Return [x, y] of the center of cell containing provided text 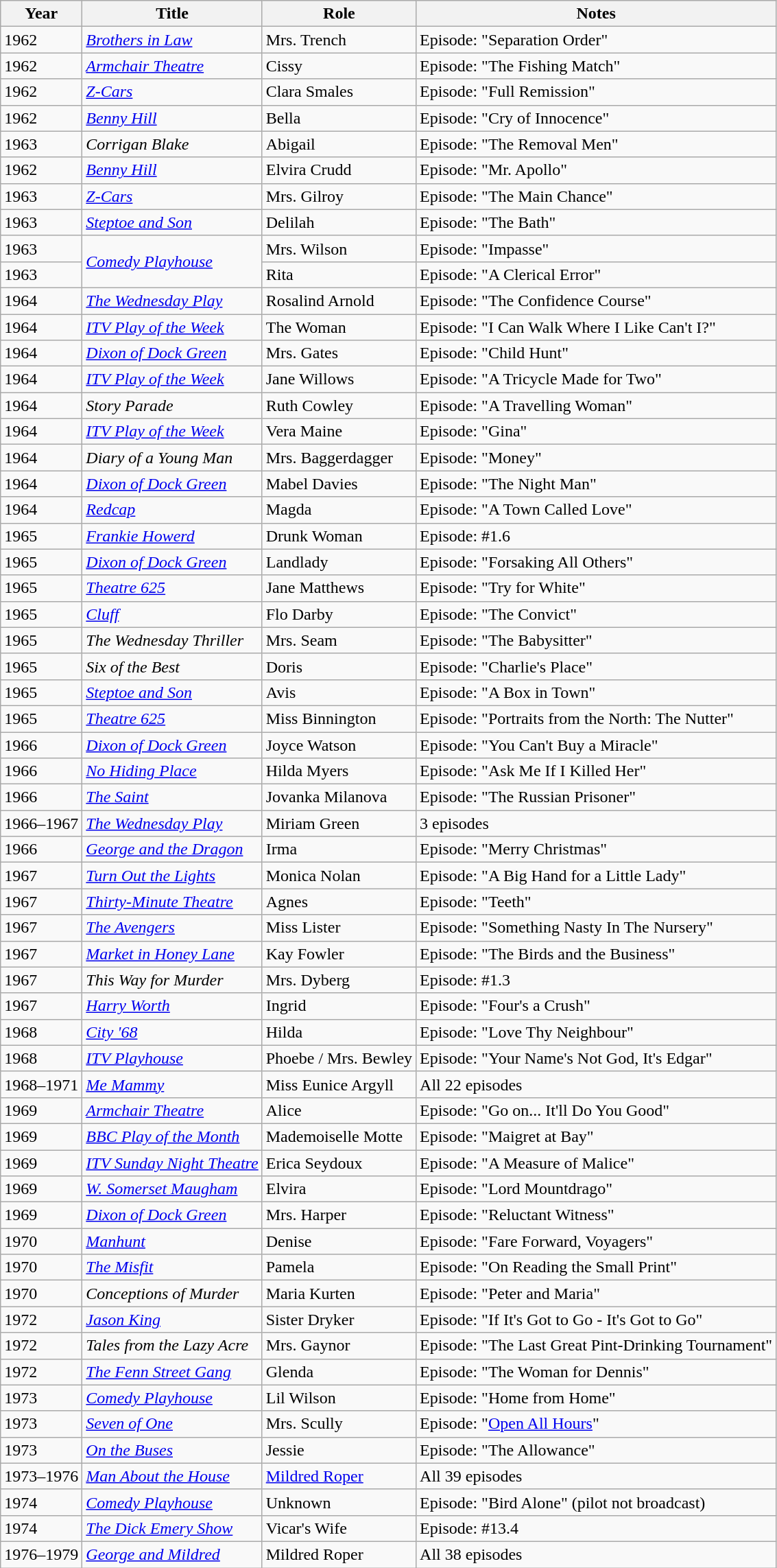
1976–1979 [41, 1554]
Story Parade [172, 406]
Jessie [339, 1450]
All 38 episodes [597, 1554]
Episode: "Fare Forward, Voyagers" [597, 1241]
Mrs. Baggerdagger [339, 458]
Episode: "The Main Chance" [597, 196]
Man About the House [172, 1476]
On the Buses [172, 1450]
Hilda Myers [339, 771]
Landlady [339, 562]
Episode: "I Can Walk Where I Like Can't I?" [597, 327]
Episode: "Open All Hours" [597, 1424]
Elvira [339, 1189]
Delilah [339, 222]
Mrs. Gilroy [339, 196]
Mabel Davies [339, 484]
Mrs. Seam [339, 640]
Bella [339, 118]
Sister Dryker [339, 1320]
Rita [339, 274]
Mrs. Gaynor [339, 1346]
Episode: "The Bath" [597, 222]
Year [41, 14]
Episode: "Child Hunt" [597, 353]
Agnes [339, 902]
Episode: #13.4 [597, 1528]
BBC Play of the Month [172, 1136]
Seven of One [172, 1424]
Vera Maine [339, 432]
Market in Honey Lane [172, 954]
Episode: "You Can't Buy a Miracle" [597, 745]
Mrs. Dyberg [339, 980]
Rosalind Arnold [339, 301]
Turn Out the Lights [172, 876]
Episode: "A Travelling Woman" [597, 406]
Mrs. Scully [339, 1424]
The Woman [339, 327]
Mrs. Trench [339, 40]
All 22 episodes [597, 1084]
ITV Sunday Night Theatre [172, 1163]
Flo Darby [339, 614]
Corrigan Blake [172, 144]
Episode: "A Box in Town" [597, 692]
Me Mammy [172, 1084]
Episode: "Maigret at Bay" [597, 1136]
The Dick Emery Show [172, 1528]
Denise [339, 1241]
Vicar's Wife [339, 1528]
Episode: "The Babysitter" [597, 640]
Mrs. Wilson [339, 248]
Monica Nolan [339, 876]
Mrs. Harper [339, 1215]
Episode: "Peter and Maria" [597, 1294]
Episode: "The Night Man" [597, 484]
Episode: "Bird Alone" (pilot not broadcast) [597, 1502]
Hilda [339, 1032]
Episode: "Cry of Innocence" [597, 118]
Doris [339, 666]
Episode: "Teeth" [597, 902]
No Hiding Place [172, 771]
George and the Dragon [172, 850]
Episode: #1.3 [597, 980]
Frankie Howerd [172, 536]
Episode: "Forsaking All Others" [597, 562]
Episode: "A Town Called Love" [597, 510]
Joyce Watson [339, 745]
Title [172, 14]
Kay Fowler [339, 954]
Episode: "The Russian Prisoner" [597, 797]
Maria Kurten [339, 1294]
Jason King [172, 1320]
Jane Matthews [339, 588]
The Avengers [172, 928]
Episode: "Something Nasty In The Nursery" [597, 928]
Pamela [339, 1267]
Cissy [339, 66]
Brothers in Law [172, 40]
Episode: "Go on... It'll Do You Good" [597, 1110]
Episode: "The Woman for Dennis" [597, 1372]
Tales from the Lazy Acre [172, 1346]
Episode: "Lord Mountdrago" [597, 1189]
Miss Eunice Argyll [339, 1084]
Episode: "Portraits from the North: The Nutter" [597, 718]
3 episodes [597, 823]
Irma [339, 850]
Episode: #1.6 [597, 536]
1973–1976 [41, 1476]
The Misfit [172, 1267]
Episode: "Separation Order" [597, 40]
Episode: "A Big Hand for a Little Lady" [597, 876]
Episode: "The Birds and the Business" [597, 954]
Ruth Cowley [339, 406]
George and Mildred [172, 1554]
Episode: "Gina" [597, 432]
Episode: "Love Thy Neighbour" [597, 1032]
1968–1971 [41, 1084]
Abigail [339, 144]
Harry Worth [172, 1006]
City '68 [172, 1032]
Notes [597, 14]
Episode: "Try for White" [597, 588]
Redcap [172, 510]
Manhunt [172, 1241]
Episode: "Four's a Crush" [597, 1006]
Magda [339, 510]
Episode: "A Measure of Malice" [597, 1163]
Miss Binnington [339, 718]
Clara Smales [339, 92]
All 39 episodes [597, 1476]
Glenda [339, 1372]
The Fenn Street Gang [172, 1372]
Mrs. Gates [339, 353]
Jane Willows [339, 379]
W. Somerset Maugham [172, 1189]
Six of the Best [172, 666]
Miriam Green [339, 823]
Episode: "The Allowance" [597, 1450]
1966–1967 [41, 823]
Episode: "Money" [597, 458]
Conceptions of Murder [172, 1294]
Unknown [339, 1502]
Drunk Woman [339, 536]
Episode: "The Removal Men" [597, 144]
Elvira Crudd [339, 170]
Miss Lister [339, 928]
Episode: "A Tricycle Made for Two" [597, 379]
Lil Wilson [339, 1398]
Episode: "On Reading the Small Print" [597, 1267]
Episode: "Full Remission" [597, 92]
Mademoiselle Motte [339, 1136]
Episode: "The Last Great Pint-Drinking Tournament" [597, 1346]
Episode: "Your Name's Not God, It's Edgar" [597, 1058]
Episode: "The Convict" [597, 614]
Role [339, 14]
Episode: "The Confidence Course" [597, 301]
Ingrid [339, 1006]
ITV Playhouse [172, 1058]
Diary of a Young Man [172, 458]
Jovanka Milanova [339, 797]
Episode: "A Clerical Error" [597, 274]
Episode: "Merry Christmas" [597, 850]
Episode: "Charlie's Place" [597, 666]
Avis [339, 692]
Erica Seydoux [339, 1163]
Episode: "If It's Got to Go - It's Got to Go" [597, 1320]
Phoebe / Mrs. Bewley [339, 1058]
Episode: "Impasse" [597, 248]
The Wednesday Thriller [172, 640]
The Saint [172, 797]
Episode: "Ask Me If I Killed Her" [597, 771]
Episode: "Home from Home" [597, 1398]
Episode: "Mr. Apollo" [597, 170]
Thirty-Minute Theatre [172, 902]
Alice [339, 1110]
Episode: "The Fishing Match" [597, 66]
This Way for Murder [172, 980]
Cluff [172, 614]
Episode: "Reluctant Witness" [597, 1215]
